Identify which cell holds the provided text, then report its (X, Y) central coordinate. 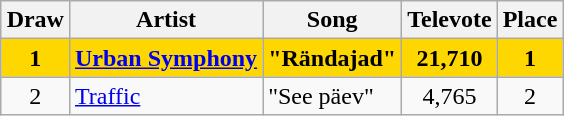
Artist (166, 20)
Traffic (166, 96)
Urban Symphony (166, 58)
Song (332, 20)
21,710 (450, 58)
4,765 (450, 96)
Televote (450, 20)
"See päev" (332, 96)
Draw (35, 20)
Place (530, 20)
"Rändajad" (332, 58)
